For the text-containing cell, return its midpoint in [X, Y] coordinate format. 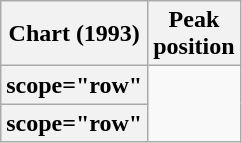
Chart (1993) [74, 34]
Peakposition [194, 34]
